Find where the given text appears and provide that cell's center as (x, y) coordinate. 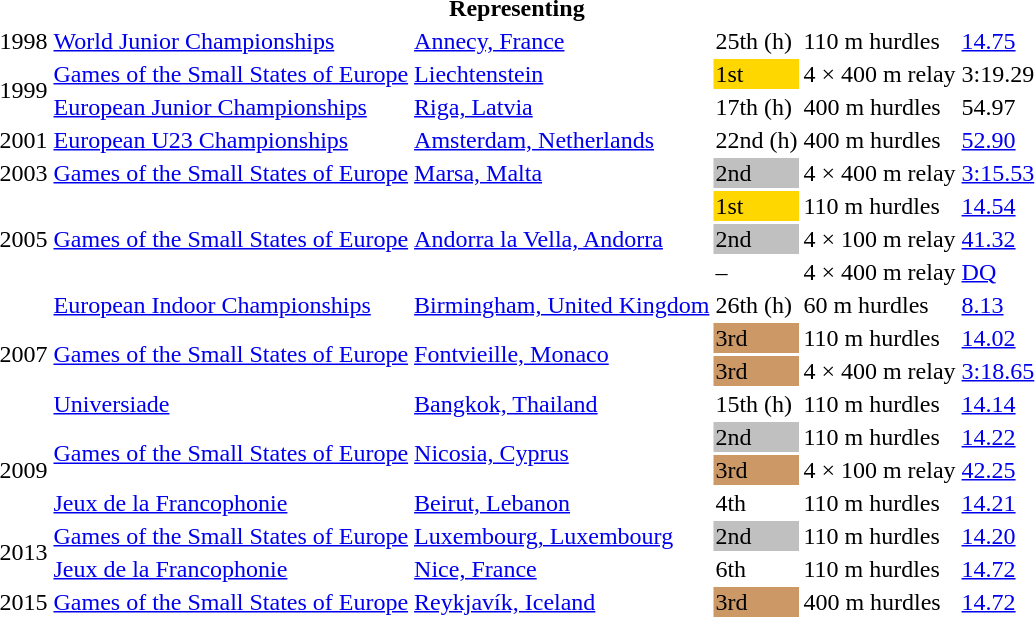
Bangkok, Thailand (562, 404)
Luxembourg, Luxembourg (562, 536)
European U23 Championships (231, 140)
15th (h) (756, 404)
Nicosia, Cyprus (562, 454)
Nice, France (562, 569)
European Junior Championships (231, 107)
European Indoor Championships (231, 305)
25th (h) (756, 41)
– (756, 272)
Annecy, France (562, 41)
Amsterdam, Netherlands (562, 140)
6th (756, 569)
Fontvieille, Monaco (562, 354)
22nd (h) (756, 140)
Reykjavík, Iceland (562, 602)
Marsa, Malta (562, 173)
17th (h) (756, 107)
4th (756, 503)
World Junior Championships (231, 41)
26th (h) (756, 305)
Liechtenstein (562, 74)
Andorra la Vella, Andorra (562, 239)
Universiade (231, 404)
Birmingham, United Kingdom (562, 305)
60 m hurdles (880, 305)
Beirut, Lebanon (562, 503)
Riga, Latvia (562, 107)
